Output the [x, y] coordinate of the center of the cell containing the given text.  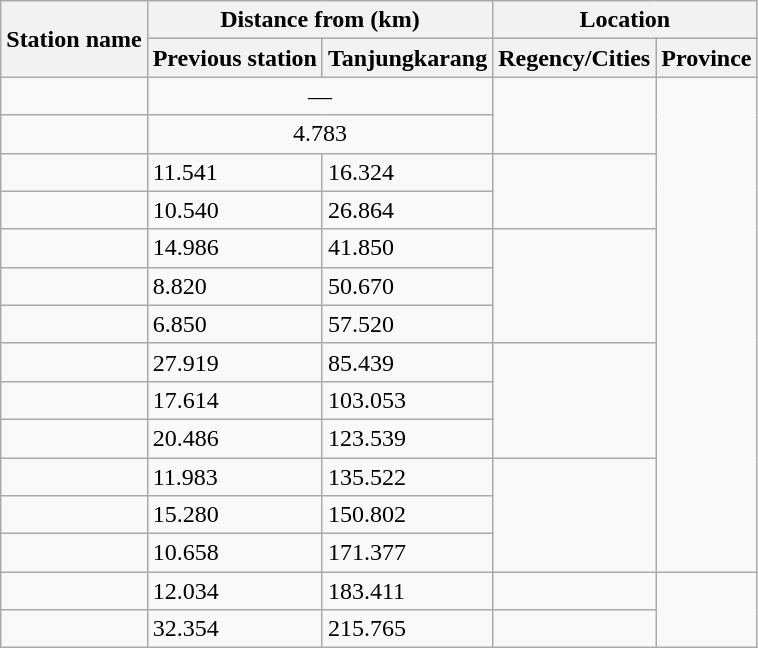
10.658 [234, 553]
11.541 [234, 172]
Province [706, 58]
6.850 [234, 324]
26.864 [407, 210]
57.520 [407, 324]
103.053 [407, 400]
17.614 [234, 400]
32.354 [234, 629]
12.034 [234, 591]
135.522 [407, 477]
123.539 [407, 438]
Location [625, 20]
85.439 [407, 362]
215.765 [407, 629]
41.850 [407, 248]
Previous station [234, 58]
11.983 [234, 477]
171.377 [407, 553]
14.986 [234, 248]
15.280 [234, 515]
8.820 [234, 286]
— [320, 96]
Regency/Cities [574, 58]
4.783 [320, 134]
20.486 [234, 438]
183.411 [407, 591]
10.540 [234, 210]
50.670 [407, 286]
Station name [74, 39]
16.324 [407, 172]
Tanjungkarang [407, 58]
Distance from (km) [320, 20]
27.919 [234, 362]
150.802 [407, 515]
